Return the [X, Y] coordinate for the center point of the cell that contains the specified text.  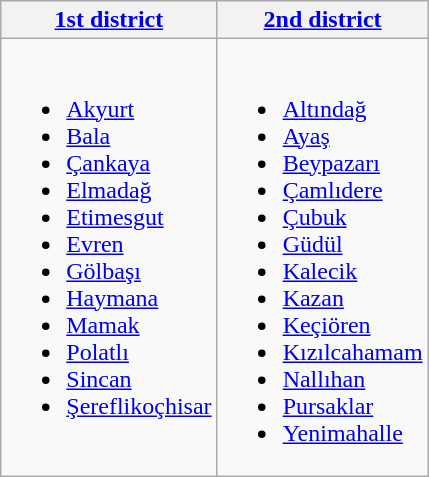
2nd district [322, 20]
1st district [109, 20]
AkyurtBalaÇankayaElmadağEtimesgutEvrenGölbaşıHaymanaMamakPolatlıSincanŞereflikoçhisar [109, 258]
AltındağAyaşBeypazarıÇamlıdereÇubukGüdülKalecikKazanKeçiörenKızılcahamamNallıhanPursaklarYenimahalle [322, 258]
